Return (X, Y) of the center of cell containing provided text 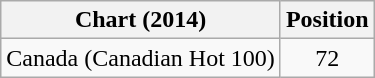
Canada (Canadian Hot 100) (141, 58)
Position (327, 20)
72 (327, 58)
Chart (2014) (141, 20)
